Return (X, Y) of the center of cell containing provided text 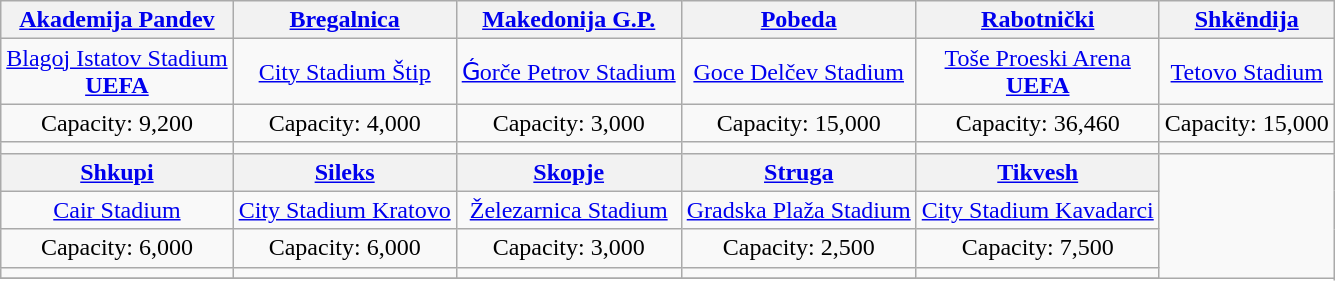
Sileks (344, 172)
Blagoj Istatov StadiumUEFA (117, 72)
Cair Stadium (117, 210)
Bregalnica (344, 20)
Capacity: 7,500 (1038, 248)
Gradska Plaža Stadium (798, 210)
City Stadium Štip (344, 72)
Shkupi (117, 172)
Rabotnički (1038, 20)
City Stadium Kratovo (344, 210)
Skopje (568, 172)
Železarnica Stadium (568, 210)
Ǵorče Petrov Stadium (568, 72)
Tikvesh (1038, 172)
Akademija Pandev (117, 20)
City Stadium Kavadarci (1038, 210)
Goce Delčev Stadium (798, 72)
Struga (798, 172)
Tetovo Stadium (1246, 72)
Makedonija G.P. (568, 20)
Shkëndija (1246, 20)
Capacity: 2,500 (798, 248)
Capacity: 9,200 (117, 123)
Capacity: 4,000 (344, 123)
Capacity: 36,460 (1038, 123)
Toše Proeski Arena UEFA (1038, 72)
Pobeda (798, 20)
